Extract the [x, y] coordinate from the center of the cell holding the provided text.  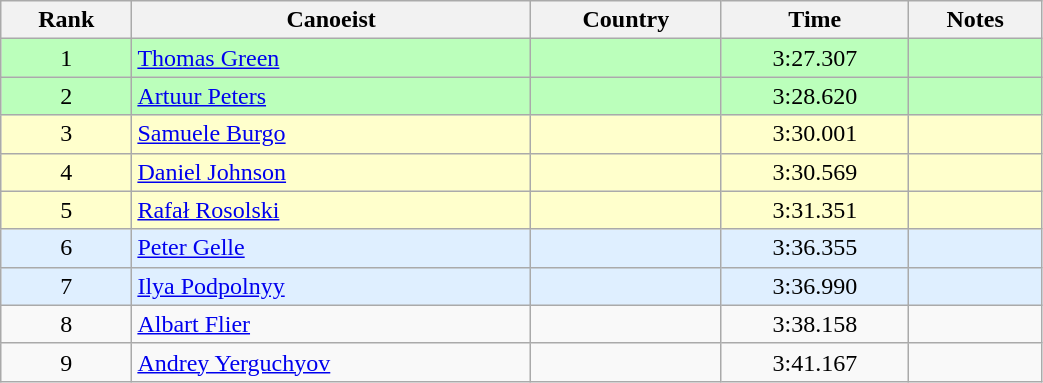
2 [66, 96]
9 [66, 362]
Artuur Peters [331, 96]
4 [66, 172]
Peter Gelle [331, 248]
Notes [975, 20]
6 [66, 248]
3:28.620 [814, 96]
Albart Flier [331, 324]
3:30.569 [814, 172]
Andrey Yerguchyov [331, 362]
3:36.355 [814, 248]
Rank [66, 20]
3:27.307 [814, 58]
Daniel Johnson [331, 172]
3 [66, 134]
3:41.167 [814, 362]
1 [66, 58]
7 [66, 286]
Canoeist [331, 20]
Thomas Green [331, 58]
Ilya Podpolnyy [331, 286]
Samuele Burgo [331, 134]
Rafał Rosolski [331, 210]
3:38.158 [814, 324]
8 [66, 324]
3:30.001 [814, 134]
Time [814, 20]
3:36.990 [814, 286]
Country [626, 20]
3:31.351 [814, 210]
5 [66, 210]
